Extract the (x, y) coordinate from the center of the cell holding the provided text.  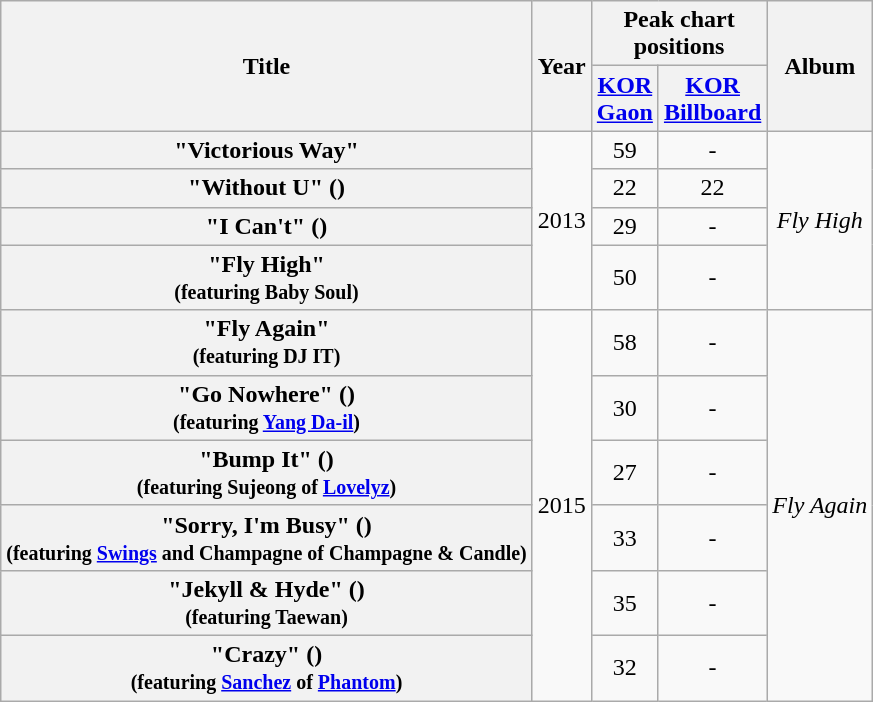
"Crazy" ()(featuring Sanchez of Phantom) (267, 668)
27 (624, 472)
"Fly High"(featuring Baby Soul) (267, 278)
Year (562, 66)
35 (624, 602)
"Bump It" ()(featuring Sujeong of Lovelyz) (267, 472)
32 (624, 668)
33 (624, 538)
Fly High (820, 220)
30 (624, 408)
"Go Nowhere" ()(featuring Yang Da-il) (267, 408)
Album (820, 66)
"Victorious Way" (267, 150)
KORGaon (624, 98)
"Jekyll & Hyde" ()(featuring Taewan) (267, 602)
58 (624, 342)
50 (624, 278)
Peak chart positions (679, 34)
2013 (562, 220)
59 (624, 150)
Title (267, 66)
29 (624, 226)
"I Can't" () (267, 226)
Fly Again (820, 505)
"Fly Again"(featuring DJ IT) (267, 342)
KORBillboard (712, 98)
"Without U" () (267, 188)
2015 (562, 505)
"Sorry, I'm Busy" ()(featuring Swings and Champagne of Champagne & Candle) (267, 538)
